Extract the [X, Y] coordinate from the center of the cell holding the provided text.  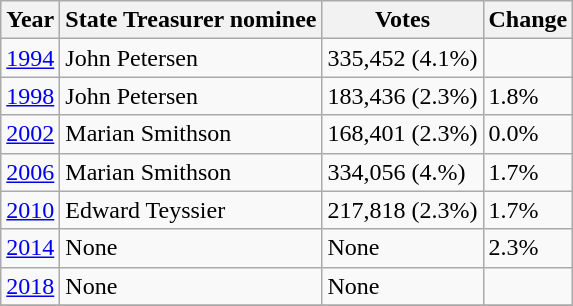
2002 [30, 134]
Year [30, 20]
1.8% [528, 96]
168,401 (2.3%) [402, 134]
334,056 (4.%) [402, 172]
0.0% [528, 134]
Votes [402, 20]
1998 [30, 96]
2.3% [528, 248]
2014 [30, 248]
183,436 (2.3%) [402, 96]
2010 [30, 210]
2018 [30, 286]
2006 [30, 172]
Edward Teyssier [191, 210]
Change [528, 20]
335,452 (4.1%) [402, 58]
1994 [30, 58]
State Treasurer nominee [191, 20]
217,818 (2.3%) [402, 210]
